Return [X, Y] of the center of cell containing provided text 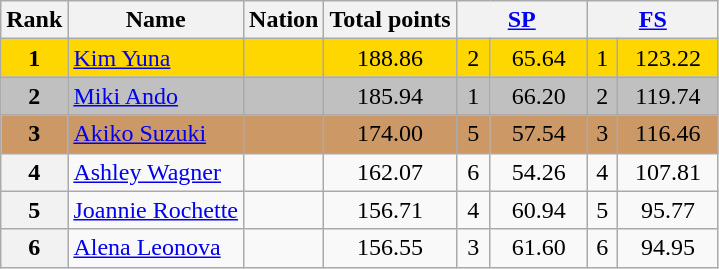
156.71 [390, 210]
Ashley Wagner [156, 172]
Joannie Rochette [156, 210]
162.07 [390, 172]
123.22 [668, 58]
Kim Yuna [156, 58]
60.94 [538, 210]
188.86 [390, 58]
156.55 [390, 248]
Rank [34, 20]
Name [156, 20]
61.60 [538, 248]
Total points [390, 20]
65.64 [538, 58]
174.00 [390, 134]
54.26 [538, 172]
95.77 [668, 210]
57.54 [538, 134]
SP [522, 20]
94.95 [668, 248]
185.94 [390, 96]
FS [652, 20]
Akiko Suzuki [156, 134]
107.81 [668, 172]
66.20 [538, 96]
Nation [284, 20]
Alena Leonova [156, 248]
119.74 [668, 96]
Miki Ando [156, 96]
116.46 [668, 134]
